Output the (x, y) coordinate of the center of the cell containing the given text.  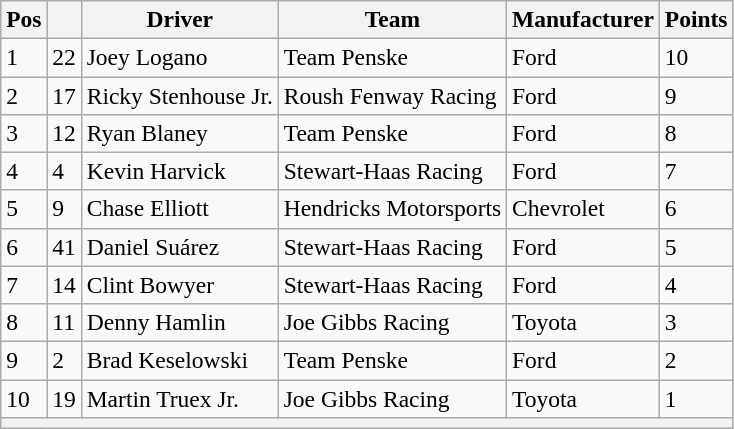
Hendricks Motorsports (392, 209)
Denny Hamlin (180, 322)
19 (64, 398)
Chevrolet (584, 209)
11 (64, 322)
12 (64, 133)
Daniel Suárez (180, 247)
Joey Logano (180, 57)
41 (64, 247)
22 (64, 57)
Pos (24, 19)
14 (64, 285)
Chase Elliott (180, 209)
Driver (180, 19)
Manufacturer (584, 19)
Points (696, 19)
Team (392, 19)
17 (64, 95)
Ricky Stenhouse Jr. (180, 95)
Roush Fenway Racing (392, 95)
Kevin Harvick (180, 171)
Martin Truex Jr. (180, 398)
Clint Bowyer (180, 285)
Ryan Blaney (180, 133)
Brad Keselowski (180, 360)
